Return [X, Y] of the center of cell containing provided text 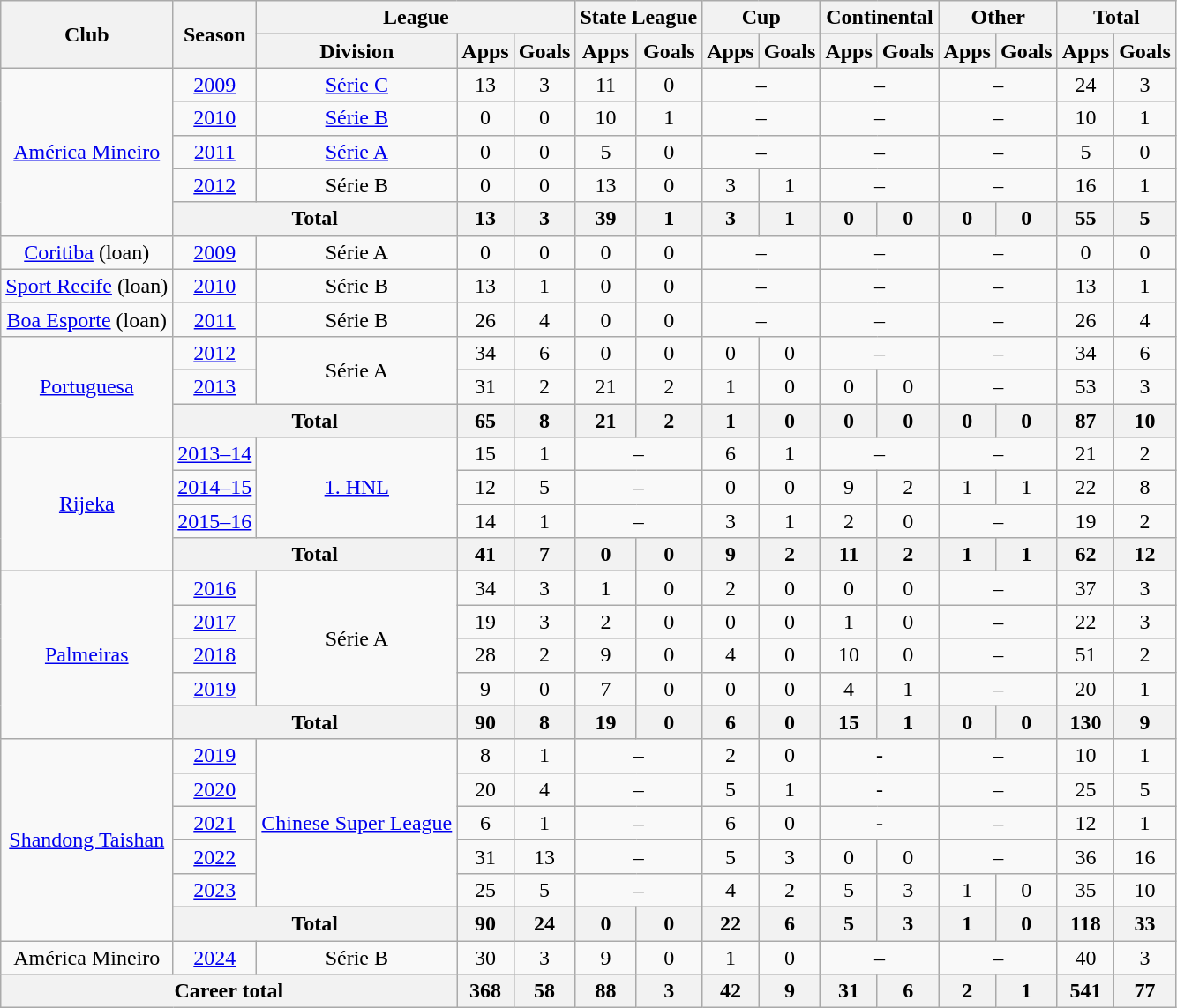
541 [1085, 991]
36 [1085, 856]
14 [485, 521]
State League [639, 18]
28 [485, 655]
35 [1085, 890]
League [416, 18]
33 [1145, 923]
2020 [215, 789]
Division [356, 51]
Other [998, 18]
Club [86, 34]
2015–16 [215, 521]
Chinese Super League [356, 823]
2017 [215, 622]
Continental [880, 18]
130 [1085, 722]
Boa Esporte (loan) [86, 319]
Portuguesa [86, 386]
30 [485, 957]
62 [1085, 555]
2018 [215, 655]
2016 [215, 588]
368 [485, 991]
2023 [215, 890]
77 [1145, 991]
Coritiba (loan) [86, 252]
87 [1085, 421]
39 [605, 219]
88 [605, 991]
Sport Recife (loan) [86, 286]
2021 [215, 823]
Rijeka [86, 504]
40 [1085, 957]
42 [731, 991]
37 [1085, 588]
Career total [229, 991]
51 [1085, 655]
Palmeiras [86, 655]
58 [544, 991]
Cup [761, 18]
Season [215, 34]
2022 [215, 856]
Shandong Taishan [86, 840]
41 [485, 555]
118 [1085, 923]
2024 [215, 957]
Série C [356, 85]
65 [485, 421]
55 [1085, 219]
2013 [215, 386]
53 [1085, 386]
2014–15 [215, 488]
1. HNL [356, 488]
2013–14 [215, 454]
